Scan for the cell matching the given text and deliver its (X, Y) coordinate at center. 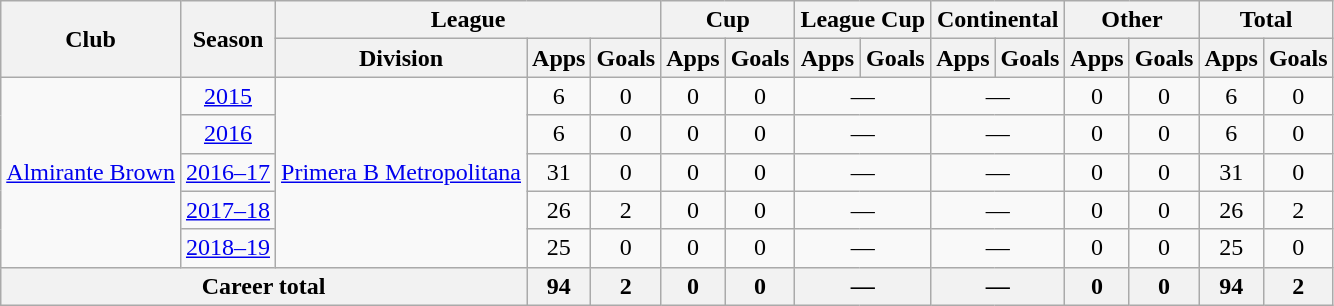
Club (91, 39)
2017–18 (228, 210)
Career total (264, 286)
2016 (228, 134)
Other (1132, 20)
League Cup (863, 20)
Cup (728, 20)
2016–17 (228, 172)
Season (228, 39)
2018–19 (228, 248)
2015 (228, 96)
Primera B Metropolitana (402, 172)
League (468, 20)
Division (402, 58)
Almirante Brown (91, 172)
Continental (998, 20)
Total (1266, 20)
